Locate the cell with the specified text and output its [X, Y] center coordinate. 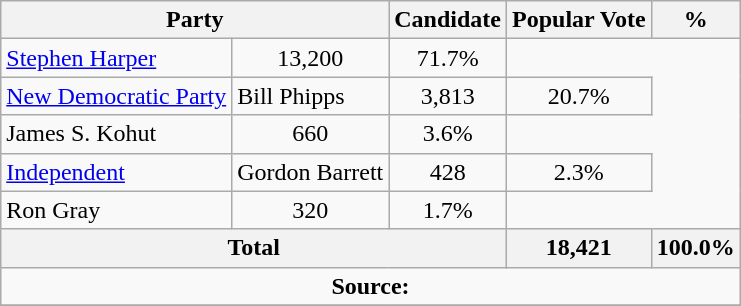
Stephen Harper [116, 58]
Candidate [448, 20]
Independent [116, 172]
Ron Gray [116, 210]
71.7% [448, 58]
Popular Vote [580, 20]
Party [195, 20]
3,813 [448, 96]
2.3% [580, 172]
New Democratic Party [116, 96]
% [696, 20]
20.7% [580, 96]
Total [254, 248]
James S. Kohut [116, 134]
428 [448, 172]
Bill Phipps [310, 96]
660 [310, 134]
1.7% [448, 210]
3.6% [448, 134]
100.0% [696, 248]
Gordon Barrett [310, 172]
Source: [370, 286]
18,421 [580, 248]
13,200 [310, 58]
320 [310, 210]
